Search for the cell housing the specified text and yield its [x, y] center coordinate. 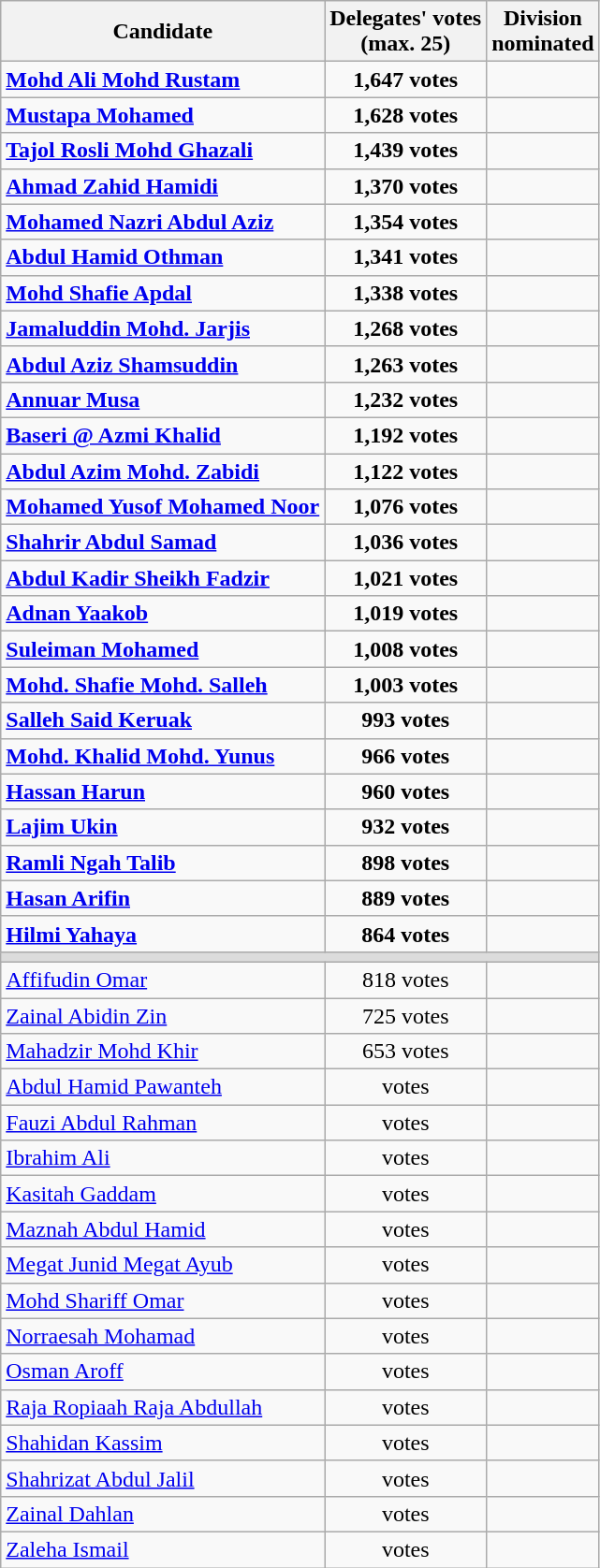
Annuar Musa [163, 399]
Mohd. Khalid Mohd. Yunus [163, 756]
889 votes [406, 898]
Mohd Ali Mohd Rustam [163, 80]
Abdul Azim Mohd. Zabidi [163, 471]
Norraesah Mohamad [163, 1336]
Divisionnominated [543, 32]
Maznah Abdul Hamid [163, 1229]
Hilmi Yahaya [163, 934]
Jamaluddin Mohd. Jarjis [163, 328]
1,341 votes [406, 257]
Ramli Ngah Talib [163, 863]
Suleiman Mohamed [163, 649]
Raja Ropiaah Raja Abdullah [163, 1407]
Mustapa Mohamed [163, 115]
Baseri @ Azmi Khalid [163, 435]
1,647 votes [406, 80]
Osman Aroff [163, 1372]
818 votes [406, 980]
Abdul Hamid Othman [163, 257]
Mahadzir Mohd Khir [163, 1052]
Shahrir Abdul Samad [163, 543]
Megat Junid Megat Ayub [163, 1265]
Candidate [163, 32]
Adnan Yaakob [163, 614]
Tajol Rosli Mohd Ghazali [163, 151]
1,232 votes [406, 399]
1,354 votes [406, 222]
Abdul Kadir Sheikh Fadzir [163, 578]
Mohd Shariff Omar [163, 1300]
1,338 votes [406, 293]
Zainal Dahlan [163, 1514]
Zaleha Ismail [163, 1549]
1,122 votes [406, 471]
1,019 votes [406, 614]
1,021 votes [406, 578]
725 votes [406, 1015]
960 votes [406, 791]
1,268 votes [406, 328]
Mohd. Shafie Mohd. Salleh [163, 685]
Mohamed Yusof Mohamed Noor [163, 507]
1,192 votes [406, 435]
864 votes [406, 934]
Lajim Ukin [163, 827]
Ibrahim Ali [163, 1158]
Mohamed Nazri Abdul Aziz [163, 222]
Shahidan Kassim [163, 1443]
Affifudin Omar [163, 980]
Hasan Arifin [163, 898]
Ahmad Zahid Hamidi [163, 186]
1,263 votes [406, 364]
1,003 votes [406, 685]
Mohd Shafie Apdal [163, 293]
Salleh Said Keruak [163, 720]
Hassan Harun [163, 791]
1,076 votes [406, 507]
1,008 votes [406, 649]
966 votes [406, 756]
Kasitah Gaddam [163, 1194]
Zainal Abidin Zin [163, 1015]
993 votes [406, 720]
1,370 votes [406, 186]
1,439 votes [406, 151]
Abdul Hamid Pawanteh [163, 1087]
Delegates' votes(max. 25) [406, 32]
Shahrizat Abdul Jalil [163, 1478]
898 votes [406, 863]
1,628 votes [406, 115]
1,036 votes [406, 543]
Abdul Aziz Shamsuddin [163, 364]
932 votes [406, 827]
Fauzi Abdul Rahman [163, 1123]
653 votes [406, 1052]
